Determine the (x, y) coordinate at the center of the cell enclosing the given text.  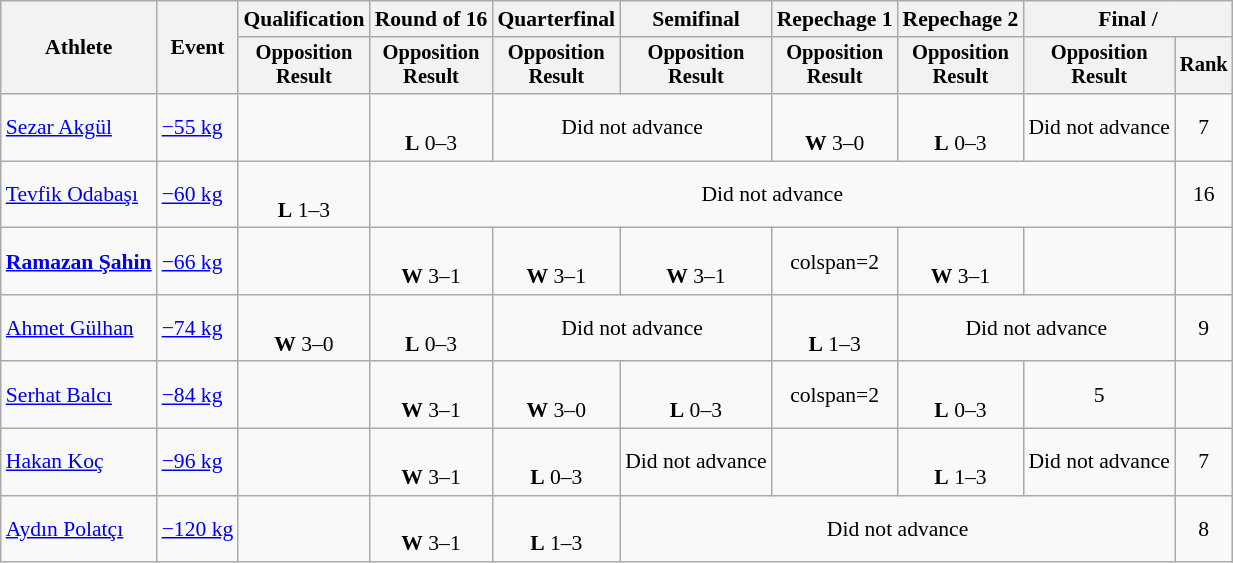
Tevfik Odabaşı (79, 194)
Ahmet Gülhan (79, 328)
Event (198, 48)
−84 kg (198, 396)
Qualification (304, 19)
Sezar Akgül (79, 128)
Quarterfinal (556, 19)
−120 kg (198, 528)
5 (1099, 396)
Rank (1204, 66)
Final / (1128, 19)
Serhat Balcı (79, 396)
−96 kg (198, 462)
Semifinal (696, 19)
−66 kg (198, 262)
Repechage 2 (961, 19)
Hakan Koç (79, 462)
Ramazan Şahin (79, 262)
Round of 16 (432, 19)
Athlete (79, 48)
16 (1204, 194)
Repechage 1 (835, 19)
−55 kg (198, 128)
Aydın Polatçı (79, 528)
−74 kg (198, 328)
8 (1204, 528)
−60 kg (198, 194)
9 (1204, 328)
